Identify which cell holds the provided text, then report its [X, Y] central coordinate. 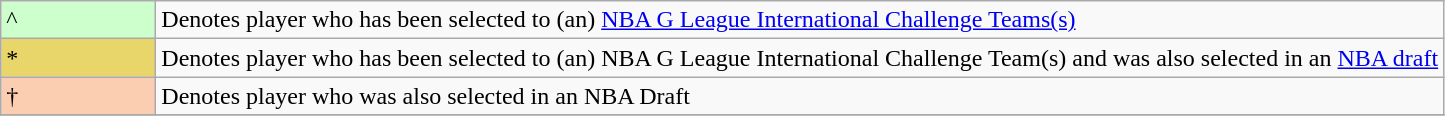
* [78, 58]
† [78, 96]
^ [78, 20]
Denotes player who has been selected to (an) NBA G League International Challenge Teams(s) [800, 20]
Denotes player who was also selected in an NBA Draft [800, 96]
Denotes player who has been selected to (an) NBA G League International Challenge Team(s) and was also selected in an NBA draft [800, 58]
